Capture the cell that displays the provided text and extract its [x, y] central coordinate. 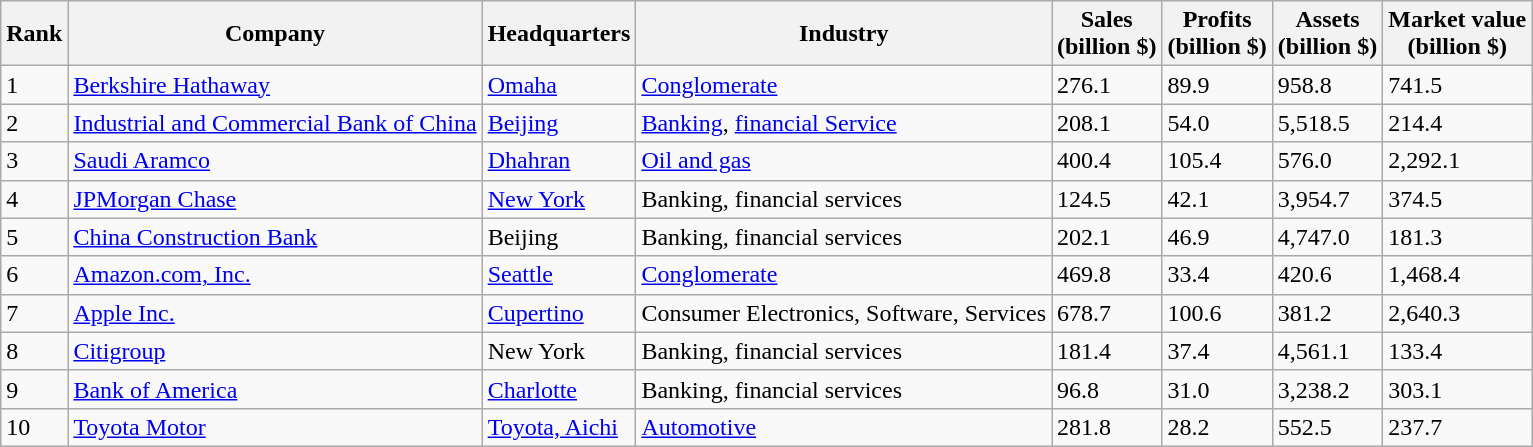
89.9 [1217, 85]
100.6 [1217, 313]
Apple Inc. [275, 313]
552.5 [1327, 427]
4 [34, 199]
Assets (billion $) [1327, 34]
Consumer Electronics, Software, Services [844, 313]
9 [34, 389]
2 [34, 123]
Amazon.com, Inc. [275, 275]
JPMorgan Chase [275, 199]
6 [34, 275]
105.4 [1217, 161]
Cupertino [559, 313]
54.0 [1217, 123]
Banking, financial Service [844, 123]
Citigroup [275, 351]
4,561.1 [1327, 351]
420.6 [1327, 275]
Dhahran [559, 161]
Sales (billion $) [1107, 34]
10 [34, 427]
Industry [844, 34]
400.4 [1107, 161]
181.4 [1107, 351]
Omaha [559, 85]
5 [34, 237]
576.0 [1327, 161]
Company [275, 34]
1,468.4 [1458, 275]
1 [34, 85]
Toyota, Aichi [559, 427]
741.5 [1458, 85]
958.8 [1327, 85]
42.1 [1217, 199]
Seattle [559, 275]
208.1 [1107, 123]
33.4 [1217, 275]
237.7 [1458, 427]
Industrial and Commercial Bank of China [275, 123]
8 [34, 351]
2,640.3 [1458, 313]
303.1 [1458, 389]
Oil and gas [844, 161]
2,292.1 [1458, 161]
7 [34, 313]
Berkshire Hathaway [275, 85]
214.4 [1458, 123]
469.8 [1107, 275]
China Construction Bank [275, 237]
37.4 [1217, 351]
281.8 [1107, 427]
96.8 [1107, 389]
3,954.7 [1327, 199]
5,518.5 [1327, 123]
46.9 [1217, 237]
Automotive [844, 427]
Charlotte [559, 389]
374.5 [1458, 199]
Market value (billion $) [1458, 34]
Rank [34, 34]
31.0 [1217, 389]
Headquarters [559, 34]
202.1 [1107, 237]
276.1 [1107, 85]
Toyota Motor [275, 427]
381.2 [1327, 313]
678.7 [1107, 313]
28.2 [1217, 427]
4,747.0 [1327, 237]
124.5 [1107, 199]
3 [34, 161]
Saudi Aramco [275, 161]
181.3 [1458, 237]
3,238.2 [1327, 389]
Profits (billion $) [1217, 34]
Bank of America [275, 389]
133.4 [1458, 351]
